Capture the cell that displays the provided text and extract its [X, Y] central coordinate. 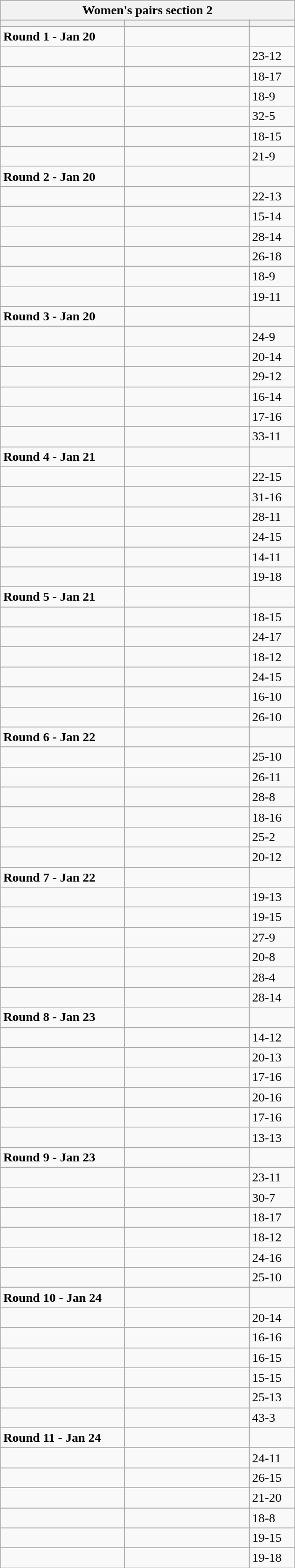
Round 3 - Jan 20 [63, 317]
27-9 [272, 937]
18-16 [272, 817]
16-14 [272, 397]
43-3 [272, 1418]
23-11 [272, 1177]
20-12 [272, 857]
Round 11 - Jan 24 [63, 1438]
22-15 [272, 477]
16-16 [272, 1338]
28-4 [272, 977]
24-17 [272, 637]
30-7 [272, 1198]
21-9 [272, 156]
Round 8 - Jan 23 [63, 1017]
33-11 [272, 437]
23-12 [272, 56]
Women's pairs section 2 [147, 11]
24-16 [272, 1258]
24-11 [272, 1458]
Round 7 - Jan 22 [63, 877]
15-14 [272, 216]
Round 4 - Jan 21 [63, 457]
19-11 [272, 297]
14-12 [272, 1037]
31-16 [272, 497]
29-12 [272, 377]
25-2 [272, 837]
15-15 [272, 1378]
20-13 [272, 1057]
26-11 [272, 777]
21-20 [272, 1498]
26-18 [272, 257]
Round 6 - Jan 22 [63, 737]
13-13 [272, 1137]
20-8 [272, 957]
18-8 [272, 1518]
14-11 [272, 557]
32-5 [272, 116]
19-13 [272, 897]
16-15 [272, 1358]
Round 2 - Jan 20 [63, 176]
26-10 [272, 717]
26-15 [272, 1478]
Round 10 - Jan 24 [63, 1298]
22-13 [272, 196]
28-8 [272, 797]
28-11 [272, 517]
24-9 [272, 337]
Round 5 - Jan 21 [63, 597]
Round 1 - Jan 20 [63, 36]
16-10 [272, 697]
Round 9 - Jan 23 [63, 1157]
25-13 [272, 1398]
20-16 [272, 1097]
